Determine the [X, Y] coordinate at the center of the cell enclosing the given text.  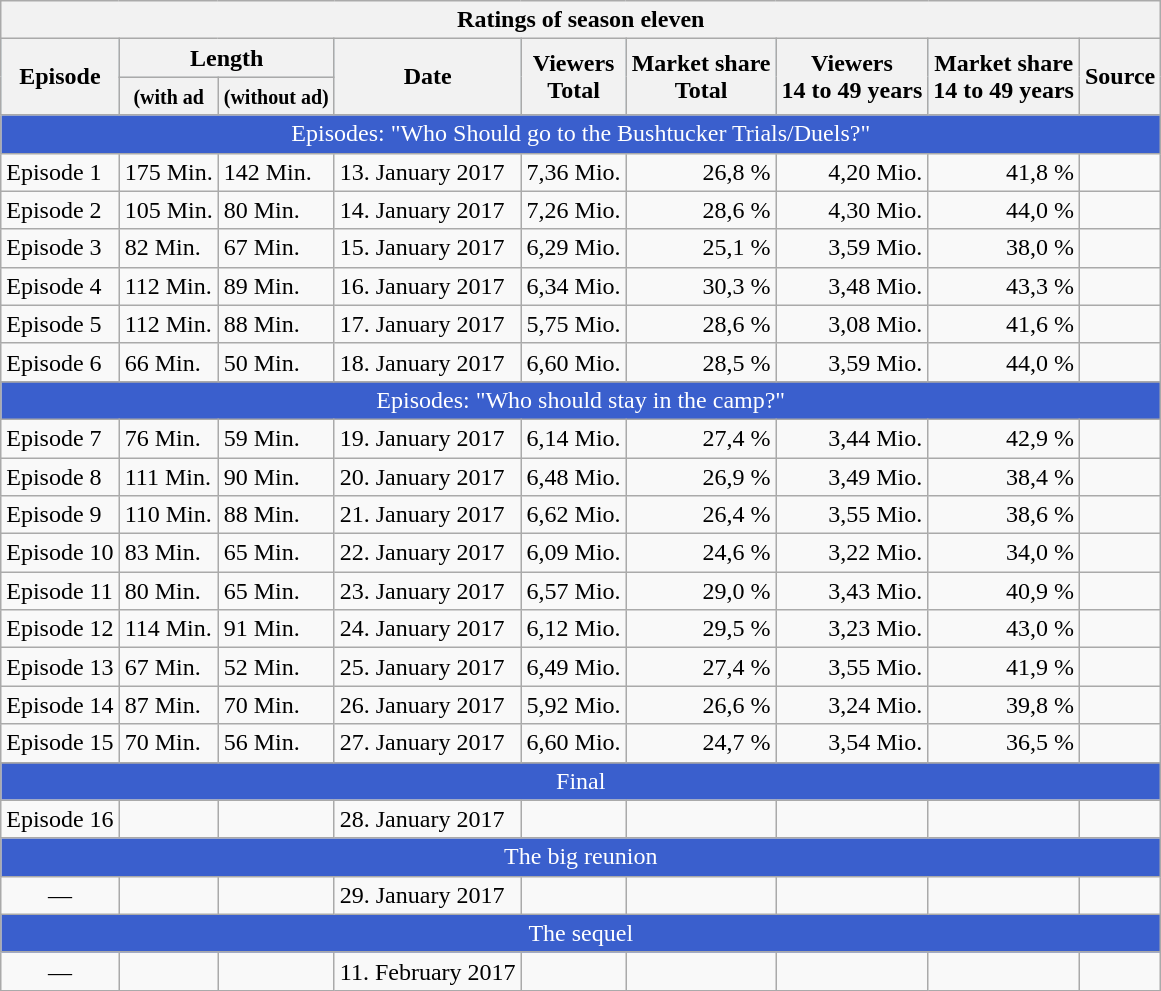
43,0 % [1004, 629]
23. January 2017 [428, 591]
Episodes: "Who should stay in the camp?" [581, 400]
Episode 16 [60, 819]
28. January 2017 [428, 819]
56 Min. [276, 743]
Date [428, 77]
Source [1120, 77]
15. January 2017 [428, 248]
29,0 % [701, 591]
43,3 % [1004, 286]
Episode [60, 77]
14. January 2017 [428, 210]
29,5 % [701, 629]
13. January 2017 [428, 172]
29. January 2017 [428, 895]
(with ad [168, 96]
4,30 Mio. [852, 210]
6,29 Mio. [574, 248]
3,22 Mio. [852, 553]
18. January 2017 [428, 362]
25,1 % [701, 248]
3,48 Mio. [852, 286]
6,49 Mio. [574, 667]
38,4 % [1004, 477]
3,23 Mio. [852, 629]
82 Min. [168, 248]
3,54 Mio. [852, 743]
7,26 Mio. [574, 210]
Episode 8 [60, 477]
Episode 3 [60, 248]
16. January 2017 [428, 286]
3,44 Mio. [852, 438]
3,49 Mio. [852, 477]
Final [581, 781]
6,57 Mio. [574, 591]
39,8 % [1004, 705]
25. January 2017 [428, 667]
90 Min. [276, 477]
91 Min. [276, 629]
Episode 6 [60, 362]
38,6 % [1004, 515]
Episode 11 [60, 591]
6,62 Mio. [574, 515]
Episode 13 [60, 667]
Ratings of season eleven [581, 20]
3,24 Mio. [852, 705]
66 Min. [168, 362]
40,9 % [1004, 591]
41,8 % [1004, 172]
41,9 % [1004, 667]
50 Min. [276, 362]
6,09 Mio. [574, 553]
76 Min. [168, 438]
Market shareTotal [701, 77]
24,6 % [701, 553]
ViewersTotal [574, 77]
4,20 Mio. [852, 172]
Episodes: "Who Should go to the Bushtucker Trials/Duels?" [581, 134]
Episode 4 [60, 286]
Market share14 to 49 years [1004, 77]
6,14 Mio. [574, 438]
22. January 2017 [428, 553]
6,48 Mio. [574, 477]
3,43 Mio. [852, 591]
Episode 1 [60, 172]
26,8 % [701, 172]
24,7 % [701, 743]
83 Min. [168, 553]
(without ad) [276, 96]
Episode 5 [60, 324]
21. January 2017 [428, 515]
175 Min. [168, 172]
28,5 % [701, 362]
Episode 15 [60, 743]
41,6 % [1004, 324]
Episode 7 [60, 438]
26. January 2017 [428, 705]
7,36 Mio. [574, 172]
Episode 14 [60, 705]
110 Min. [168, 515]
Episode 10 [60, 553]
30,3 % [701, 286]
6,12 Mio. [574, 629]
34,0 % [1004, 553]
142 Min. [276, 172]
111 Min. [168, 477]
26,9 % [701, 477]
5,92 Mio. [574, 705]
105 Min. [168, 210]
The sequel [581, 933]
3,08 Mio. [852, 324]
38,0 % [1004, 248]
89 Min. [276, 286]
The big reunion [581, 857]
114 Min. [168, 629]
Viewers14 to 49 years [852, 77]
26,4 % [701, 515]
36,5 % [1004, 743]
11. February 2017 [428, 971]
26,6 % [701, 705]
17. January 2017 [428, 324]
42,9 % [1004, 438]
Episode 12 [60, 629]
87 Min. [168, 705]
6,34 Mio. [574, 286]
52 Min. [276, 667]
5,75 Mio. [574, 324]
Episode 9 [60, 515]
24. January 2017 [428, 629]
59 Min. [276, 438]
Episode 2 [60, 210]
20. January 2017 [428, 477]
19. January 2017 [428, 438]
Length [226, 58]
27. January 2017 [428, 743]
